For the text-containing cell, return its midpoint in [X, Y] coordinate format. 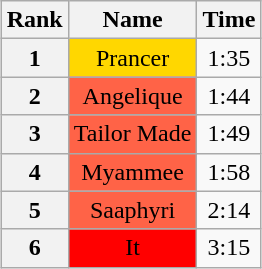
Angelique [132, 96]
Rank [34, 20]
It [132, 248]
Name [132, 20]
2:14 [229, 210]
Prancer [132, 58]
Time [229, 20]
5 [34, 210]
2 [34, 96]
1:35 [229, 58]
1:44 [229, 96]
1:49 [229, 134]
1:58 [229, 172]
4 [34, 172]
Myammee [132, 172]
1 [34, 58]
Saaphyri [132, 210]
3 [34, 134]
Tailor Made [132, 134]
6 [34, 248]
3:15 [229, 248]
